For the text-containing cell, return its midpoint in [x, y] coordinate format. 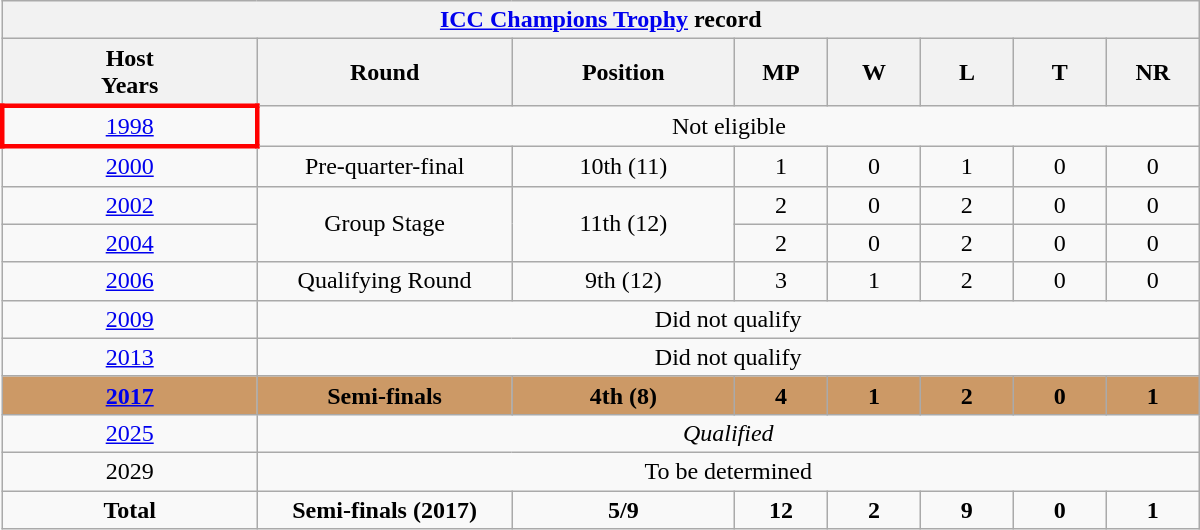
W [874, 72]
L [966, 72]
2029 [130, 471]
2017 [130, 395]
11th (12) [623, 224]
Semi-finals [384, 395]
ICC Champions Trophy record [600, 20]
Pre-quarter-final [384, 166]
2004 [130, 243]
9 [966, 509]
HostYears [130, 72]
2025 [130, 433]
1998 [130, 126]
2000 [130, 166]
Round [384, 72]
Qualifying Round [384, 281]
2002 [130, 205]
2013 [130, 357]
Semi-finals (2017) [384, 509]
4 [782, 395]
MP [782, 72]
Total [130, 509]
3 [782, 281]
T [1060, 72]
2006 [130, 281]
9th (12) [623, 281]
12 [782, 509]
Not eligible [728, 126]
10th (11) [623, 166]
Group Stage [384, 224]
Qualified [728, 433]
4th (8) [623, 395]
2009 [130, 319]
NR [1152, 72]
To be determined [728, 471]
Position [623, 72]
5/9 [623, 509]
